Return (x, y) of the center of cell containing provided text 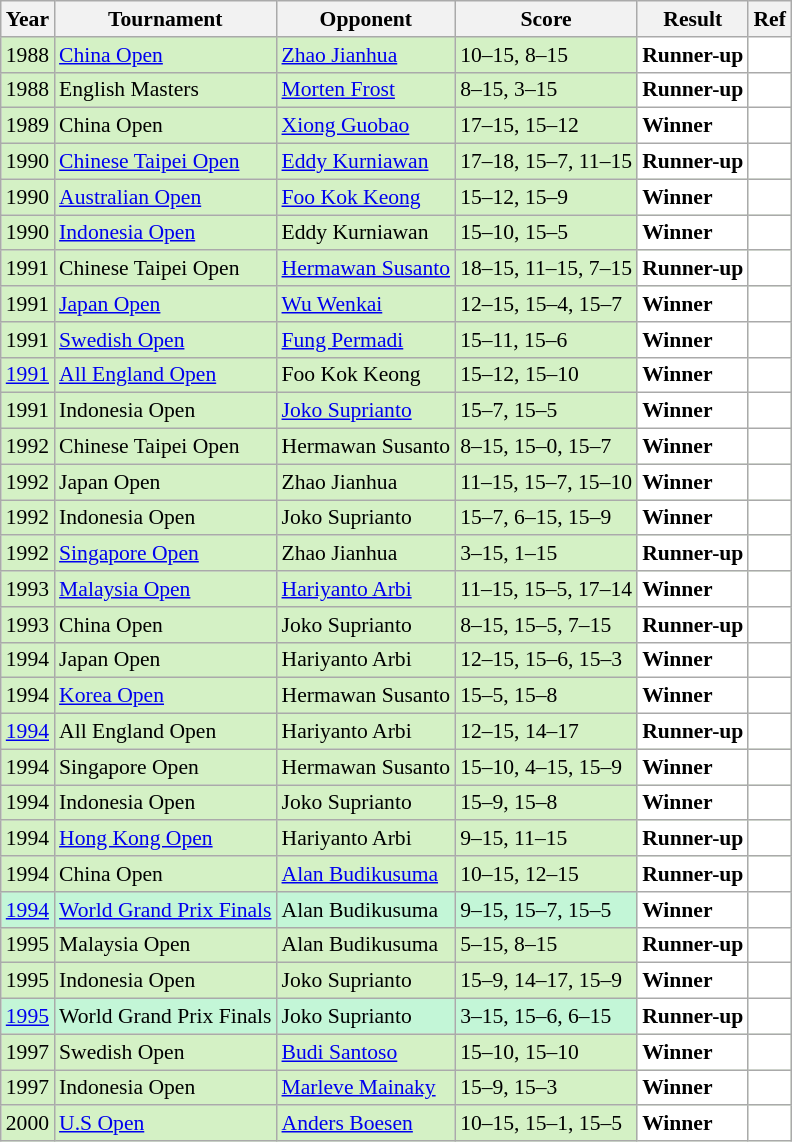
9–15, 11–15 (546, 839)
15–10, 15–10 (546, 1052)
15–9, 15–8 (546, 803)
Year (28, 19)
3–15, 1–15 (546, 554)
Australian Open (165, 197)
Fung Permadi (366, 340)
Korea Open (165, 696)
Xiong Guobao (366, 126)
Opponent (366, 19)
3–15, 15–6, 6–15 (546, 1017)
12–15, 15–6, 15–3 (546, 660)
8–15, 15–0, 15–7 (546, 447)
15–7, 15–5 (546, 411)
17–18, 15–7, 11–15 (546, 162)
9–15, 15–7, 15–5 (546, 910)
10–15, 8–15 (546, 55)
11–15, 15–5, 17–14 (546, 589)
5–15, 8–15 (546, 945)
8–15, 15–5, 7–15 (546, 625)
U.S Open (165, 1124)
Hong Kong Open (165, 839)
10–15, 12–15 (546, 874)
15–11, 15–6 (546, 340)
Marleve Mainaky (366, 1088)
15–9, 14–17, 15–9 (546, 981)
17–15, 15–12 (546, 126)
Budi Santoso (366, 1052)
2000 (28, 1124)
Wu Wenkai (366, 304)
Result (692, 19)
1989 (28, 126)
15–7, 6–15, 15–9 (546, 518)
Score (546, 19)
11–15, 15–7, 15–10 (546, 482)
18–15, 11–15, 7–15 (546, 269)
8–15, 3–15 (546, 90)
Morten Frost (366, 90)
12–15, 15–4, 15–7 (546, 304)
15–10, 4–15, 15–9 (546, 767)
15–12, 15–9 (546, 197)
Tournament (165, 19)
15–9, 15–3 (546, 1088)
Anders Boesen (366, 1124)
English Masters (165, 90)
Ref (769, 19)
15–10, 15–5 (546, 233)
12–15, 14–17 (546, 732)
15–12, 15–10 (546, 375)
10–15, 15–1, 15–5 (546, 1124)
15–5, 15–8 (546, 696)
